For the text-containing cell, return its midpoint in [X, Y] coordinate format. 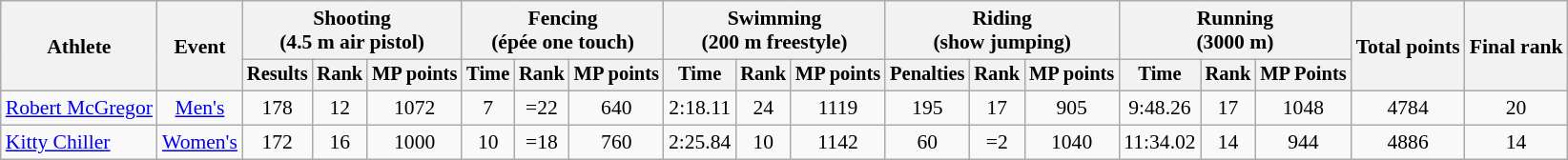
Women's [200, 143]
760 [616, 143]
Swimming(200 m freestyle) [774, 30]
20 [1516, 109]
2:18.11 [700, 109]
4784 [1408, 109]
Total points [1408, 46]
2:25.84 [700, 143]
1119 [837, 109]
11:34.02 [1160, 143]
Riding(show jumping) [1001, 30]
Men's [200, 109]
16 [340, 143]
944 [1303, 143]
1142 [837, 143]
Fencing(épée one touch) [563, 30]
1040 [1072, 143]
195 [927, 109]
1000 [414, 143]
640 [616, 109]
905 [1072, 109]
1072 [414, 109]
Results [278, 75]
Robert McGregor [79, 109]
178 [278, 109]
Penalties [927, 75]
Event [200, 46]
1048 [1303, 109]
MP Points [1303, 75]
Athlete [79, 46]
Shooting(4.5 m air pistol) [352, 30]
60 [927, 143]
Kitty Chiller [79, 143]
7 [488, 109]
24 [763, 109]
Final rank [1516, 46]
=18 [542, 143]
Running(3000 m) [1234, 30]
12 [340, 109]
=2 [997, 143]
4886 [1408, 143]
=22 [542, 109]
9:48.26 [1160, 109]
172 [278, 143]
